Pinpoint the cell where the given text exists, returning its [X, Y] midpoint coordinate. 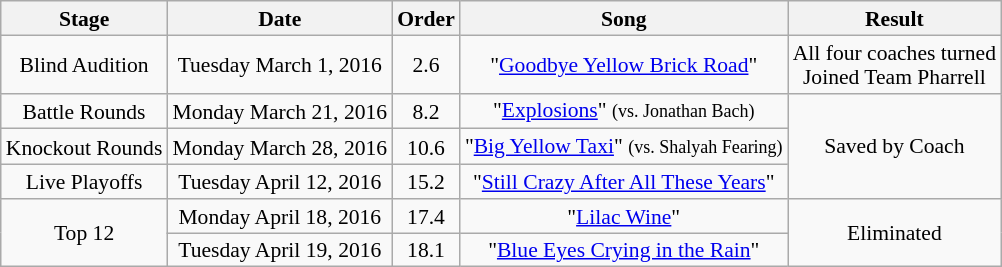
8.2 [426, 111]
18.1 [426, 250]
Result [894, 18]
Tuesday April 19, 2016 [280, 250]
"Still Crazy After All These Years" [624, 182]
Date [280, 18]
"Explosions" (vs. Jonathan Bach) [624, 111]
"Blue Eyes Crying in the Rain" [624, 250]
2.6 [426, 64]
17.4 [426, 216]
Song [624, 18]
Tuesday April 12, 2016 [280, 182]
10.6 [426, 147]
"Big Yellow Taxi" (vs. Shalyah Fearing) [624, 147]
Live Playoffs [84, 182]
Stage [84, 18]
All four coaches turned Joined Team Pharrell [894, 64]
"Goodbye Yellow Brick Road" [624, 64]
Battle Rounds [84, 111]
Tuesday March 1, 2016 [280, 64]
Monday April 18, 2016 [280, 216]
Monday March 28, 2016 [280, 147]
15.2 [426, 182]
Top 12 [84, 233]
Blind Audition [84, 64]
Eliminated [894, 233]
Saved by Coach [894, 146]
"Lilac Wine" [624, 216]
Order [426, 18]
Knockout Rounds [84, 147]
Monday March 21, 2016 [280, 111]
